Return the (x, y) coordinate for the center point of the cell that contains the specified text.  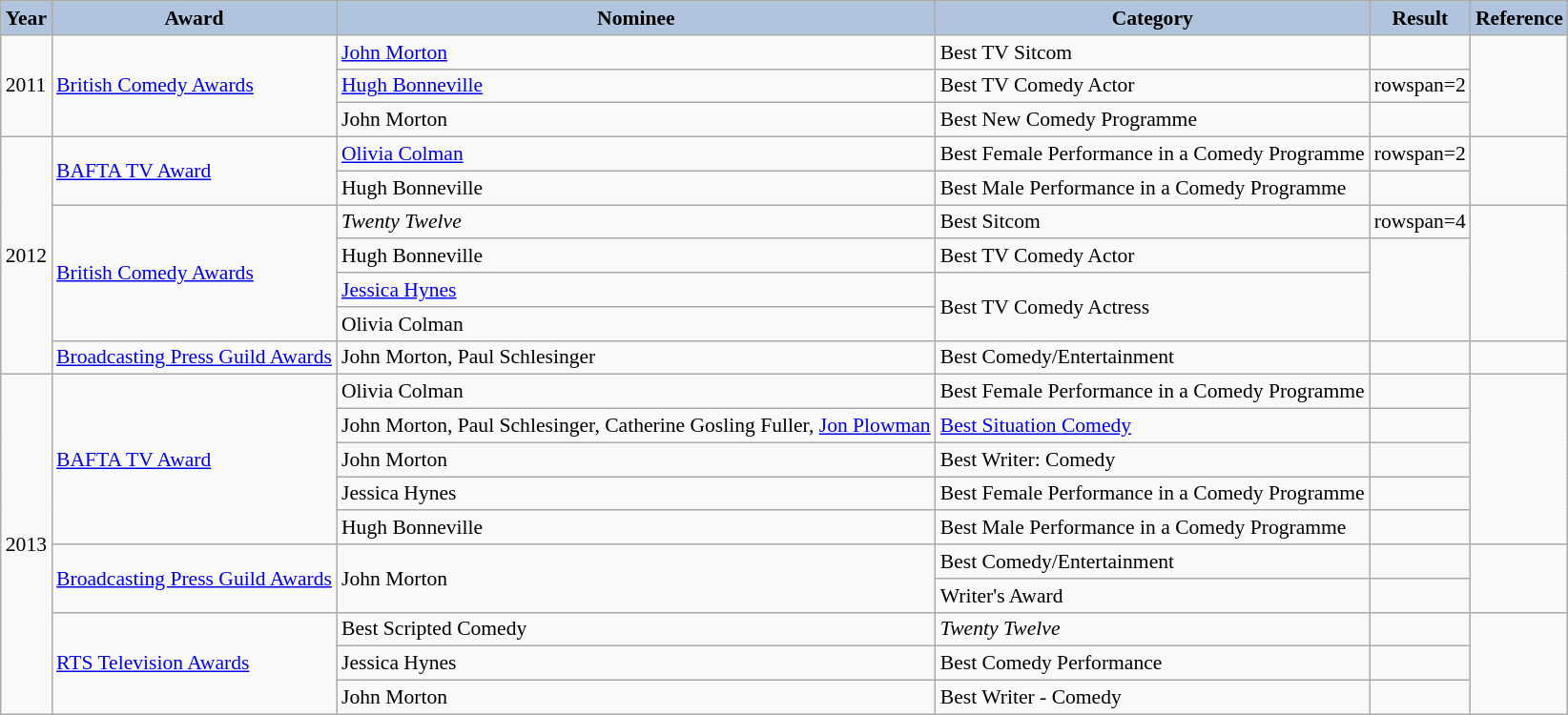
Award (195, 18)
2013 (27, 544)
Best Writer - Comedy (1152, 698)
Best New Comedy Programme (1152, 120)
Writer's Award (1152, 596)
Category (1152, 18)
Reference (1519, 18)
Best TV Comedy Actress (1152, 307)
John Morton, Paul Schlesinger, Catherine Gosling Fuller, Jon Plowman (636, 426)
Nominee (636, 18)
Best TV Sitcom (1152, 52)
RTS Television Awards (195, 664)
Best Scripted Comedy (636, 629)
2011 (27, 86)
rowspan=4 (1420, 222)
John Morton, Paul Schlesinger (636, 357)
Year (27, 18)
Best Comedy Performance (1152, 664)
Best Sitcom (1152, 222)
2012 (27, 255)
Best Writer: Comedy (1152, 460)
Result (1420, 18)
Best Situation Comedy (1152, 426)
